Detect which cell encompasses the target text, then output its [x, y] center coordinate. 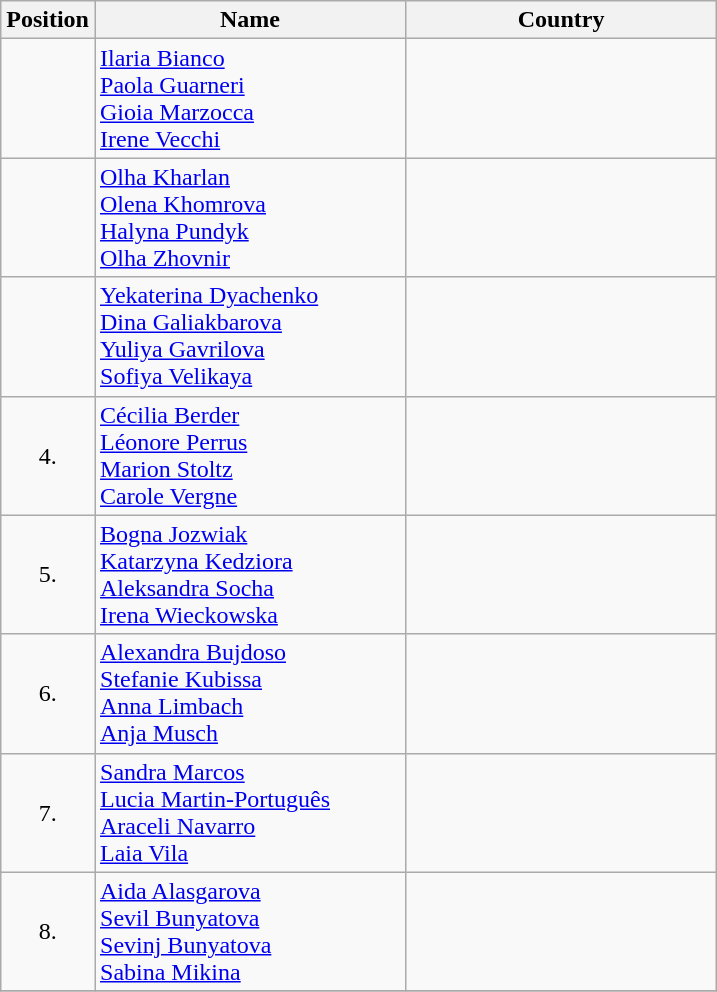
Name [250, 20]
7. [48, 812]
4. [48, 456]
Position [48, 20]
5. [48, 574]
6. [48, 694]
Olha KharlanOlena KhomrovaHalyna PundykOlha Zhovnir [250, 218]
Aida AlasgarovaSevil BunyatovaSevinj BunyatovaSabina Mikina [250, 932]
Ilaria BiancoPaola GuarneriGioia MarzoccaIrene Vecchi [250, 98]
8. [48, 932]
Alexandra BujdosoStefanie KubissaAnna LimbachAnja Musch [250, 694]
Bogna JozwiakKatarzyna KedzioraAleksandra SochaIrena Wieckowska [250, 574]
Country [562, 20]
Sandra MarcosLucia Martin-PortuguêsAraceli NavarroLaia Vila [250, 812]
Yekaterina DyachenkoDina GaliakbarovaYuliya GavrilovaSofiya Velikaya [250, 336]
Cécilia BerderLéonore PerrusMarion StoltzCarole Vergne [250, 456]
